From the cell containing the given text, extract its center point as (X, Y) coordinate. 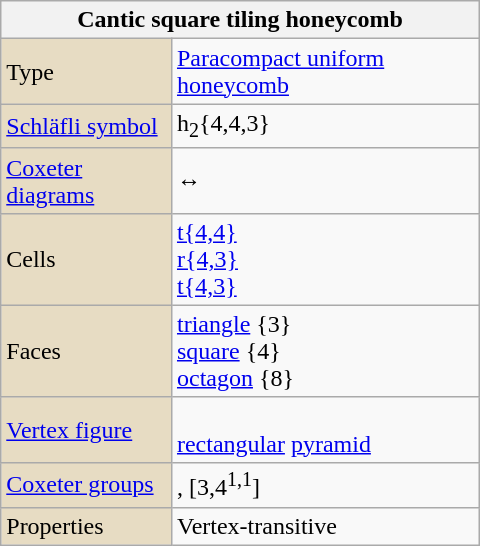
Faces (86, 351)
h2{4,4,3} (325, 126)
↔ (325, 180)
Cells (86, 259)
, [3,41,1] (325, 484)
Schläfli symbol (86, 126)
Properties (86, 526)
Vertex-transitive (325, 526)
Type (86, 72)
triangle {3}square {4}octagon {8} (325, 351)
t{4,4} r{4,3} t{4,3} (325, 259)
Coxeter diagrams (86, 180)
Paracompact uniform honeycomb (325, 72)
Coxeter groups (86, 484)
Cantic square tiling honeycomb (240, 20)
Vertex figure (86, 430)
rectangular pyramid (325, 430)
